Return (X, Y) of the center of cell containing provided text 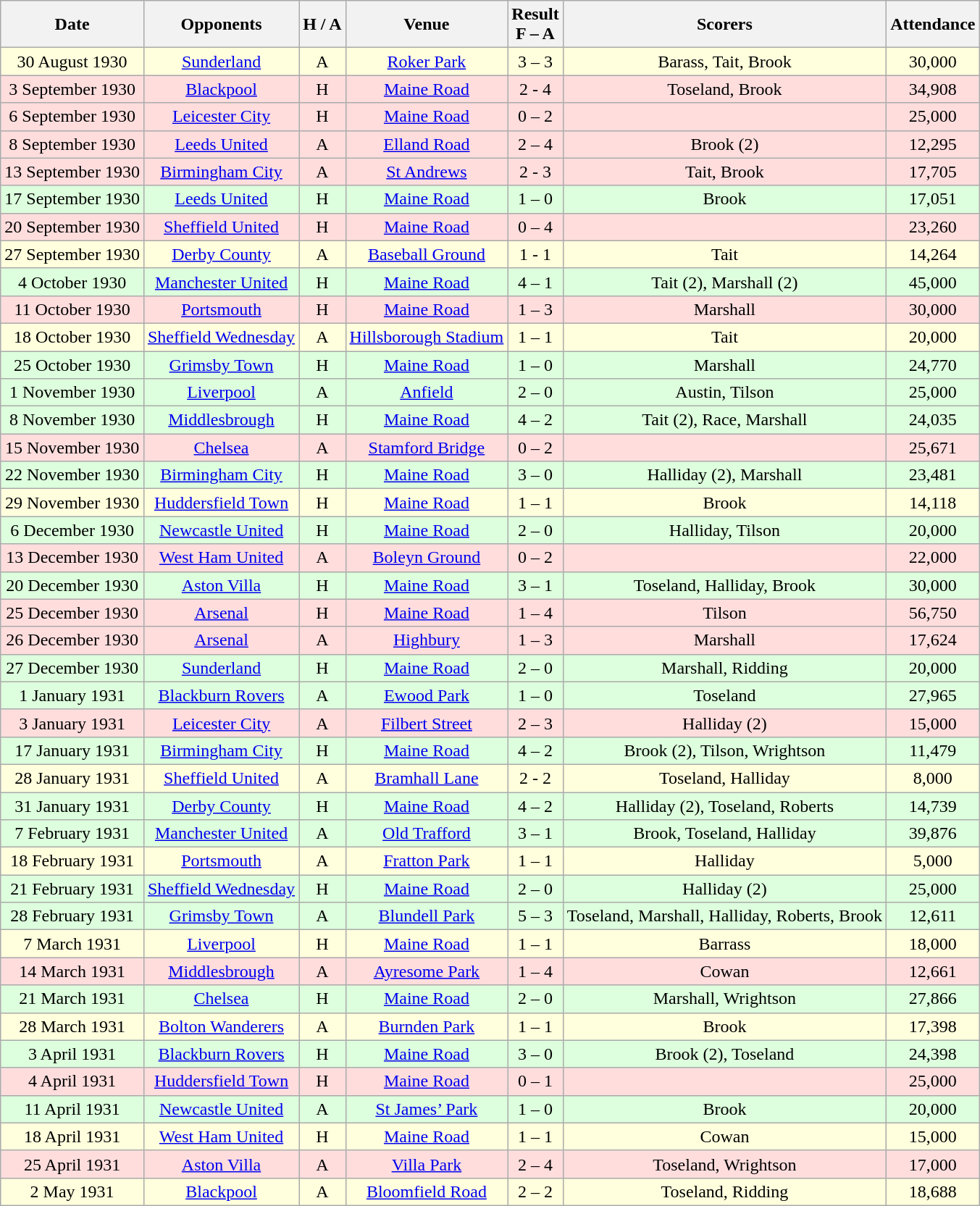
12,661 (933, 971)
14 March 1931 (72, 971)
12,295 (933, 144)
30 August 1930 (72, 62)
29 November 1930 (72, 503)
27,965 (933, 695)
Tait (2), Marshall (2) (724, 282)
24,770 (933, 364)
Bolton Wanderers (221, 1026)
1 November 1930 (72, 393)
14,739 (933, 806)
25,671 (933, 448)
20 December 1930 (72, 585)
22,000 (933, 558)
Old Trafford (427, 834)
22 November 1930 (72, 475)
Stamford Bridge (427, 448)
Ayresome Park (427, 971)
4 April 1931 (72, 1081)
18 April 1931 (72, 1136)
Blundell Park (427, 916)
Marshall, Ridding (724, 668)
Bloomfield Road (427, 1192)
Tait, Brook (724, 172)
13 December 1930 (72, 558)
3 September 1930 (72, 89)
12,611 (933, 916)
2 – 2 (535, 1192)
28 March 1931 (72, 1026)
28 February 1931 (72, 916)
Boleyn Ground (427, 558)
Venue (427, 25)
11 October 1930 (72, 309)
14,118 (933, 503)
Fratton Park (427, 861)
27 December 1930 (72, 668)
Brook (2), Toseland (724, 1054)
2 - 3 (535, 172)
14,264 (933, 254)
45,000 (933, 282)
Toseland (724, 695)
17 September 1930 (72, 199)
18 October 1930 (72, 337)
Halliday (724, 861)
St James’ Park (427, 1109)
Anfield (427, 393)
2 - 2 (535, 778)
25 April 1931 (72, 1164)
Highbury (427, 640)
Date (72, 25)
Toseland, Wrightson (724, 1164)
Toseland, Halliday (724, 778)
H / A (322, 25)
3 – 3 (535, 62)
Villa Park (427, 1164)
Burnden Park (427, 1026)
56,750 (933, 613)
0 – 1 (535, 1081)
Brook (2), Tilson, Wrightson (724, 750)
Opponents (221, 25)
34,908 (933, 89)
13 September 1930 (72, 172)
2 May 1931 (72, 1192)
Attendance (933, 25)
Halliday, Tilson (724, 530)
21 February 1931 (72, 889)
Toseland, Brook (724, 89)
18,000 (933, 944)
31 January 1931 (72, 806)
4 October 1930 (72, 282)
17,051 (933, 199)
Halliday (2), Marshall (724, 475)
4 – 1 (535, 282)
Austin, Tilson (724, 393)
18,688 (933, 1192)
6 December 1930 (72, 530)
1 - 1 (535, 254)
28 January 1931 (72, 778)
5,000 (933, 861)
27,866 (933, 999)
Ewood Park (427, 695)
39,876 (933, 834)
25 October 1930 (72, 364)
7 March 1931 (72, 944)
23,260 (933, 227)
15 November 1930 (72, 448)
11 April 1931 (72, 1109)
5 – 3 (535, 916)
Tait (2), Race, Marshall (724, 420)
7 February 1931 (72, 834)
Toseland, Ridding (724, 1192)
23,481 (933, 475)
24,035 (933, 420)
17,000 (933, 1164)
11,479 (933, 750)
0 – 4 (535, 227)
Barrass (724, 944)
3 April 1931 (72, 1054)
8,000 (933, 778)
ResultF – A (535, 25)
Elland Road (427, 144)
2 – 3 (535, 723)
24,398 (933, 1054)
8 September 1930 (72, 144)
Toseland, Halliday, Brook (724, 585)
3 January 1931 (72, 723)
21 March 1931 (72, 999)
17,705 (933, 172)
Marshall, Wrightson (724, 999)
17 January 1931 (72, 750)
Brook (2) (724, 144)
St Andrews (427, 172)
Baseball Ground (427, 254)
8 November 1930 (72, 420)
25 December 1930 (72, 613)
Tilson (724, 613)
Filbert Street (427, 723)
18 February 1931 (72, 861)
Bramhall Lane (427, 778)
Toseland, Marshall, Halliday, Roberts, Brook (724, 916)
20 September 1930 (72, 227)
Roker Park (427, 62)
Barass, Tait, Brook (724, 62)
6 September 1930 (72, 117)
17,398 (933, 1026)
26 December 1930 (72, 640)
17,624 (933, 640)
Scorers (724, 25)
Halliday (2), Toseland, Roberts (724, 806)
27 September 1930 (72, 254)
Brook, Toseland, Halliday (724, 834)
Hillsborough Stadium (427, 337)
2 - 4 (535, 89)
1 January 1931 (72, 695)
